Extract the [x, y] coordinate from the center of the cell holding the provided text.  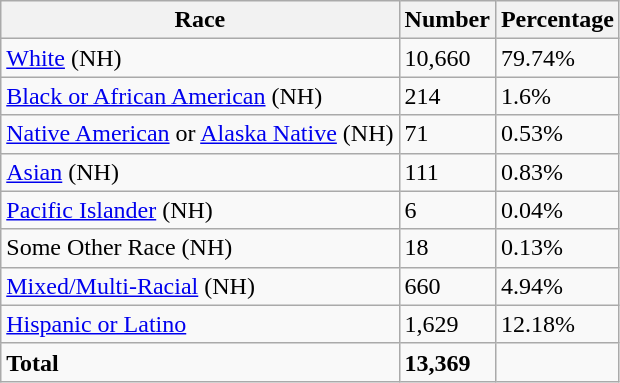
Number [447, 20]
0.04% [557, 210]
Black or African American (NH) [200, 96]
0.13% [557, 248]
Total [200, 362]
18 [447, 248]
1.6% [557, 96]
12.18% [557, 324]
4.94% [557, 286]
111 [447, 172]
71 [447, 134]
Hispanic or Latino [200, 324]
Mixed/Multi-Racial (NH) [200, 286]
0.83% [557, 172]
660 [447, 286]
Race [200, 20]
Some Other Race (NH) [200, 248]
1,629 [447, 324]
Percentage [557, 20]
0.53% [557, 134]
79.74% [557, 58]
Asian (NH) [200, 172]
White (NH) [200, 58]
214 [447, 96]
Pacific Islander (NH) [200, 210]
6 [447, 210]
13,369 [447, 362]
10,660 [447, 58]
Native American or Alaska Native (NH) [200, 134]
